Find where the given text appears and provide that cell's center as [x, y] coordinate. 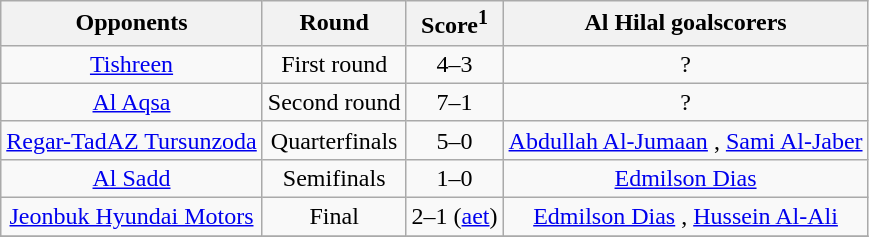
5–0 [454, 140]
Quarterfinals [334, 140]
Al Sadd [132, 178]
Edmilson Dias , Hussein Al-Ali [686, 217]
4–3 [454, 64]
2–1 (aet) [454, 217]
Second round [334, 102]
Al Aqsa [132, 102]
1–0 [454, 178]
Regar-TadAZ Tursunzoda [132, 140]
First round [334, 64]
Semifinals [334, 178]
Score1 [454, 24]
Round [334, 24]
Jeonbuk Hyundai Motors [132, 217]
Edmilson Dias [686, 178]
Al Hilal goalscorers [686, 24]
Opponents [132, 24]
Tishreen [132, 64]
7–1 [454, 102]
Abdullah Al-Jumaan , Sami Al-Jaber [686, 140]
Final [334, 217]
